Identify which cell holds the provided text, then report its (X, Y) central coordinate. 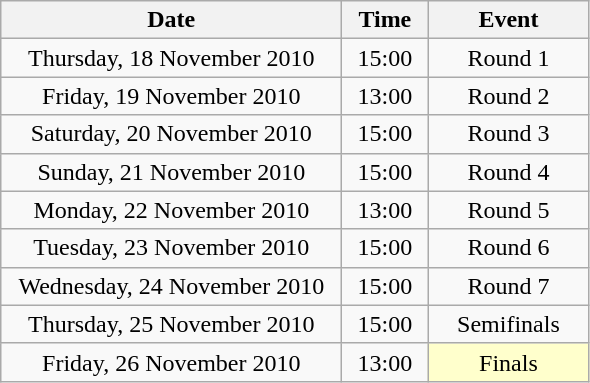
Tuesday, 23 November 2010 (172, 248)
Time (385, 20)
Round 7 (508, 286)
Round 6 (508, 248)
Saturday, 20 November 2010 (172, 134)
Friday, 19 November 2010 (172, 96)
Round 1 (508, 58)
Thursday, 18 November 2010 (172, 58)
Date (172, 20)
Thursday, 25 November 2010 (172, 324)
Round 4 (508, 172)
Friday, 26 November 2010 (172, 362)
Sunday, 21 November 2010 (172, 172)
Finals (508, 362)
Monday, 22 November 2010 (172, 210)
Round 3 (508, 134)
Event (508, 20)
Round 5 (508, 210)
Semifinals (508, 324)
Round 2 (508, 96)
Wednesday, 24 November 2010 (172, 286)
